Output the [X, Y] coordinate of the center of the cell containing the given text.  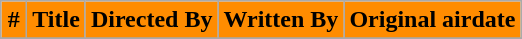
# [14, 20]
Original airdate [432, 20]
Written By [281, 20]
Title [56, 20]
Directed By [152, 20]
